Provide the (x, y) coordinate of the cell's center where the given text is located.  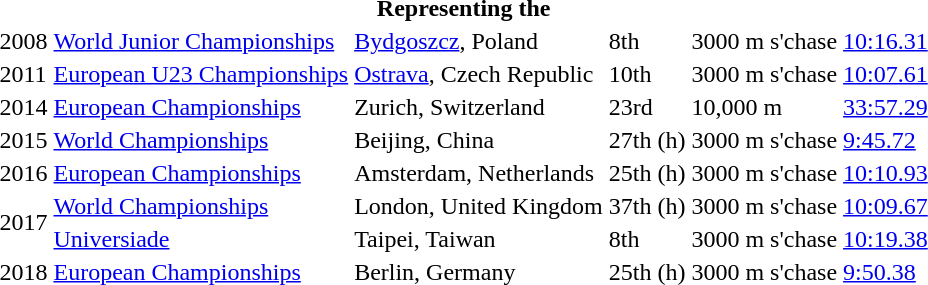
Zurich, Switzerland (479, 107)
Ostrava, Czech Republic (479, 74)
European U23 Championships (201, 74)
Taipei, Taiwan (479, 239)
37th (h) (647, 206)
25th (h) (647, 173)
10,000 m (764, 107)
Beijing, China (479, 140)
27th (h) (647, 140)
Universiade (201, 239)
London, United Kingdom (479, 206)
Bydgoszcz, Poland (479, 41)
23rd (647, 107)
10th (647, 74)
Amsterdam, Netherlands (479, 173)
World Junior Championships (201, 41)
